Capture the cell that displays the provided text and extract its (X, Y) central coordinate. 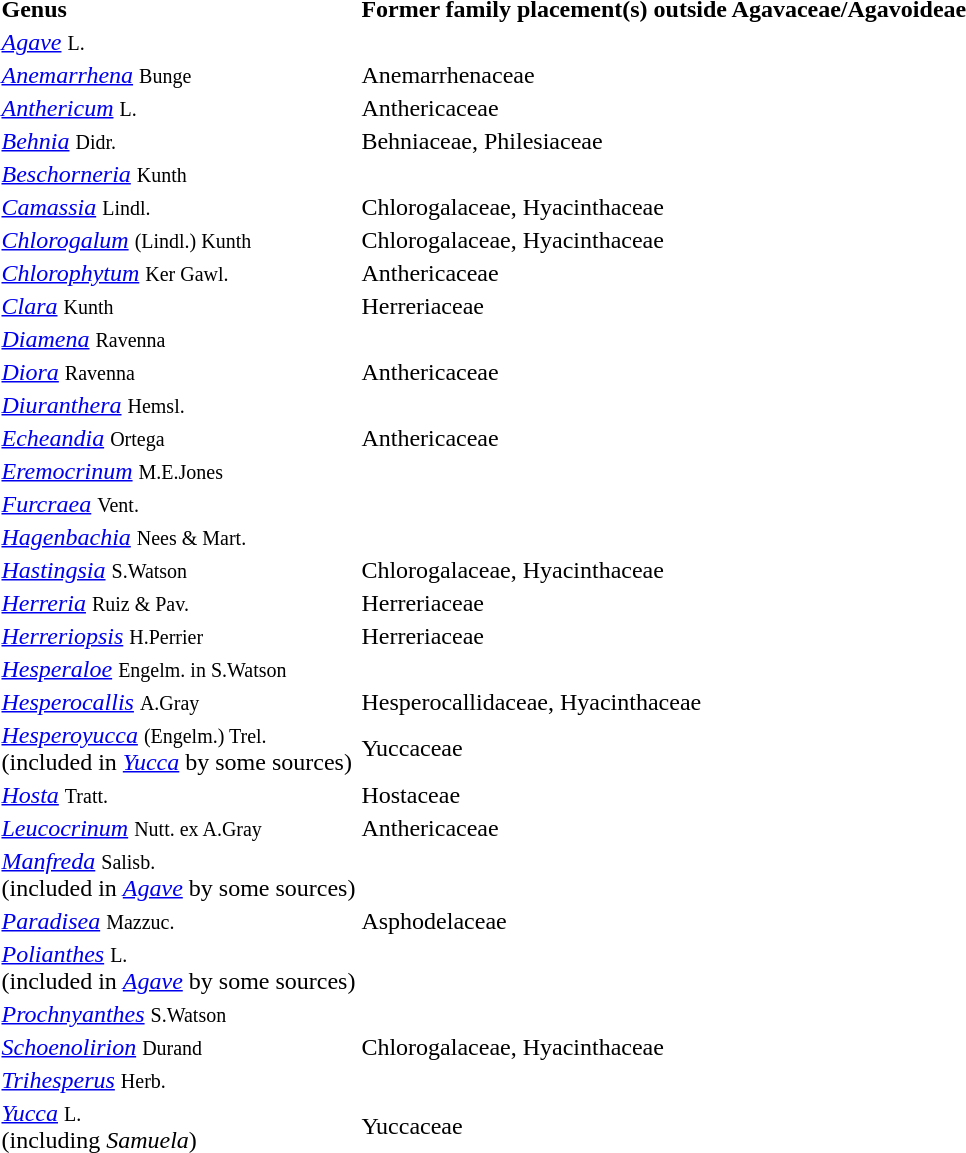
Diuranthera Hemsl. (178, 405)
Hesperoyucca (Engelm.) Trel. (included in Yucca by some sources) (178, 748)
Schoenolirion Durand (178, 1047)
Polianthes L. (included in Agave by some sources) (178, 968)
Manfreda Salisb. (included in Agave by some sources) (178, 874)
Diamena Ravenna (178, 339)
Hesperaloe Engelm. in S.Watson (178, 669)
Herreria Ruiz & Pav. (178, 603)
Agave L. (178, 42)
Hosta Tratt. (178, 795)
Chlorophytum Ker Gawl. (178, 273)
Anthericum L. (178, 108)
Furcraea Vent. (178, 504)
Prochnyanthes S.Watson (178, 1014)
Hastingsia S.Watson (178, 570)
Chlorogalum (Lindl.) Kunth (178, 240)
Echeandia Ortega (178, 438)
Hagenbachia Nees & Mart. (178, 537)
Behnia Didr. (178, 141)
Leucocrinum Nutt. ex A.Gray (178, 828)
Paradisea Mazzuc. (178, 921)
Anemarrhena Bunge (178, 75)
Camassia Lindl. (178, 207)
Beschorneria Kunth (178, 174)
Eremocrinum M.E.Jones (178, 471)
Diora Ravenna (178, 372)
Herreriopsis H.Perrier (178, 636)
Clara Kunth (178, 306)
Trihesperus Herb. (178, 1080)
Hesperocallis A.Gray (178, 702)
